Find where the given text appears and provide that cell's center as [X, Y] coordinate. 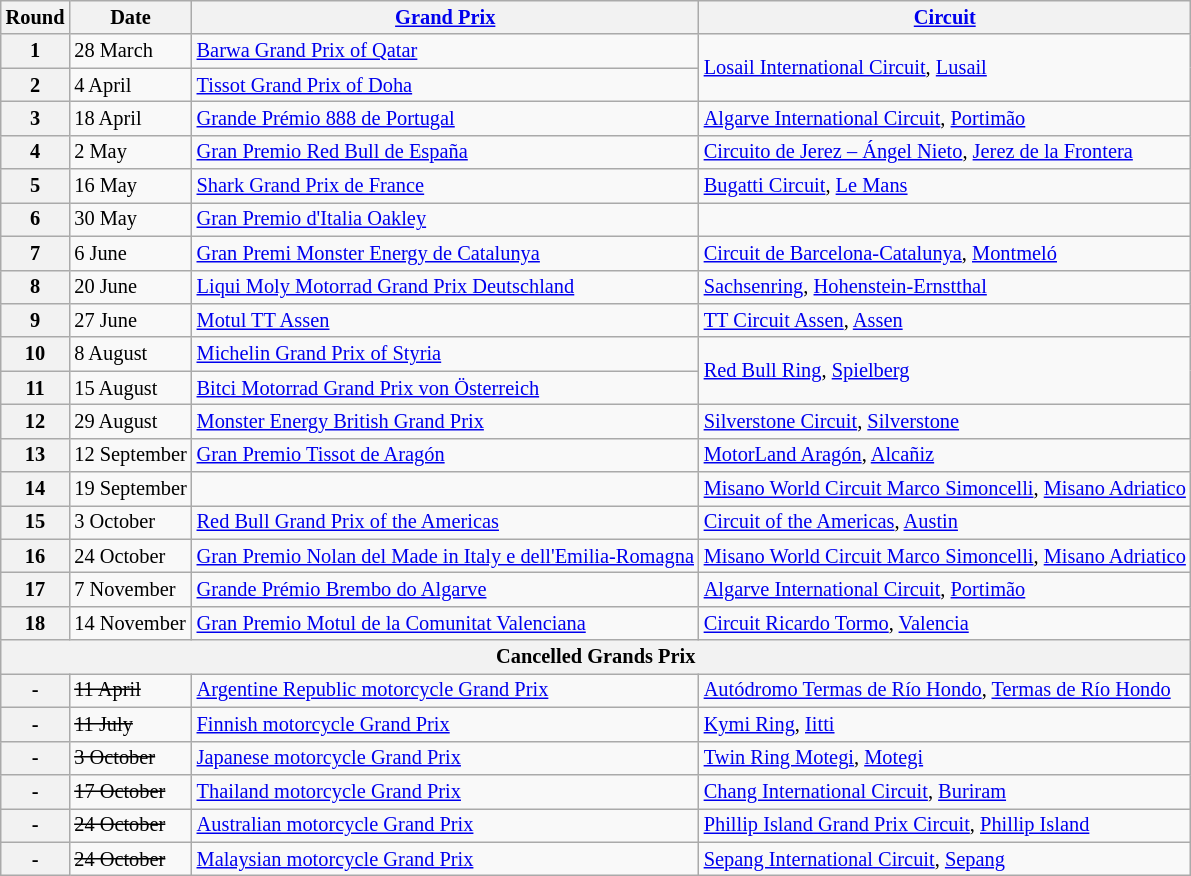
Michelin Grand Prix of Styria [446, 354]
Circuito de Jerez – Ángel Nieto, Jerez de la Frontera [945, 152]
8 August [130, 354]
Phillip Island Grand Prix Circuit, Phillip Island [945, 825]
11 [36, 388]
28 March [130, 51]
Sachsenring, Hohenstein-Ernstthal [945, 287]
6 June [130, 253]
Bitci Motorrad Grand Prix von Österreich [446, 388]
Gran Premio Tissot de Aragón [446, 455]
Sepang International Circuit, Sepang [945, 859]
7 [36, 253]
Losail International Circuit, Lusail [945, 68]
12 September [130, 455]
17 October [130, 791]
4 April [130, 85]
15 August [130, 388]
14 [36, 489]
30 May [130, 219]
15 [36, 522]
Round [36, 17]
Tissot Grand Prix of Doha [446, 85]
Gran Premio Nolan del Made in Italy e dell'Emilia-Romagna [446, 556]
12 [36, 421]
Thailand motorcycle Grand Prix [446, 791]
13 [36, 455]
14 November [130, 623]
Kymi Ring, Iitti [945, 724]
TT Circuit Assen, Assen [945, 320]
Silverstone Circuit, Silverstone [945, 421]
Australian motorcycle Grand Prix [446, 825]
2 May [130, 152]
Cancelled Grands Prix [596, 657]
19 September [130, 489]
Gran Premio Red Bull de España [446, 152]
11 April [130, 690]
Red Bull Grand Prix of the Americas [446, 522]
1 [36, 51]
Red Bull Ring, Spielberg [945, 370]
29 August [130, 421]
MotorLand Aragón, Alcañiz [945, 455]
Grande Prémio Brembo do Algarve [446, 589]
Twin Ring Motegi, Motegi [945, 758]
Gran Premi Monster Energy de Catalunya [446, 253]
Gran Premio Motul de la Comunitat Valenciana [446, 623]
20 June [130, 287]
Motul TT Assen [446, 320]
Chang International Circuit, Buriram [945, 791]
9 [36, 320]
17 [36, 589]
Circuit of the Americas, Austin [945, 522]
16 May [130, 186]
4 [36, 152]
2 [36, 85]
16 [36, 556]
Japanese motorcycle Grand Prix [446, 758]
3 [36, 118]
Shark Grand Prix de France [446, 186]
Barwa Grand Prix of Qatar [446, 51]
Grande Prémio 888 de Portugal [446, 118]
6 [36, 219]
Bugatti Circuit, Le Mans [945, 186]
11 July [130, 724]
Circuit de Barcelona-Catalunya, Montmeló [945, 253]
Circuit Ricardo Tormo, Valencia [945, 623]
18 April [130, 118]
Gran Premio d'Italia Oakley [446, 219]
8 [36, 287]
Malaysian motorcycle Grand Prix [446, 859]
Finnish motorcycle Grand Prix [446, 724]
Circuit [945, 17]
Monster Energy British Grand Prix [446, 421]
Autódromo Termas de Río Hondo, Termas de Río Hondo [945, 690]
27 June [130, 320]
7 November [130, 589]
10 [36, 354]
Liqui Moly Motorrad Grand Prix Deutschland [446, 287]
Argentine Republic motorcycle Grand Prix [446, 690]
Grand Prix [446, 17]
18 [36, 623]
5 [36, 186]
Date [130, 17]
